Provide the (x, y) coordinate of the cell's center where the given text is located.  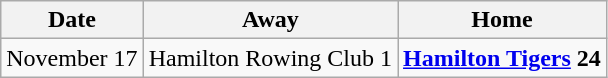
November 17 (72, 58)
Home (502, 20)
Away (270, 20)
Hamilton Tigers 24 (502, 58)
Hamilton Rowing Club 1 (270, 58)
Date (72, 20)
